Return the [X, Y] coordinate for the center point of the cell that contains the specified text.  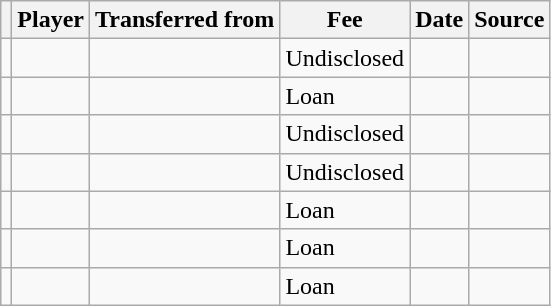
Transferred from [185, 20]
Date [440, 20]
Player [51, 20]
Fee [345, 20]
Source [510, 20]
